For the text-containing cell, return its midpoint in (x, y) coordinate format. 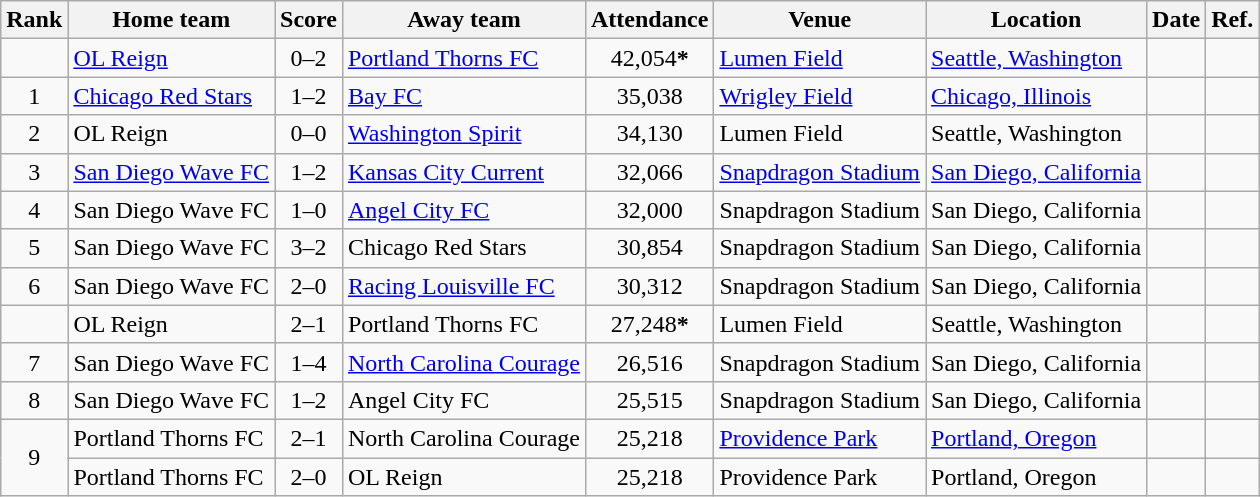
Away team (464, 20)
Attendance (649, 20)
1–4 (309, 362)
Venue (820, 20)
3 (34, 172)
Wrigley Field (820, 96)
5 (34, 248)
1–0 (309, 210)
Washington Spirit (464, 134)
26,516 (649, 362)
4 (34, 210)
Kansas City Current (464, 172)
8 (34, 400)
32,000 (649, 210)
Score (309, 20)
3–2 (309, 248)
Home team (172, 20)
0–0 (309, 134)
1 (34, 96)
6 (34, 286)
30,312 (649, 286)
42,054* (649, 58)
Bay FC (464, 96)
9 (34, 457)
Racing Louisville FC (464, 286)
Ref. (1232, 20)
Location (1036, 20)
0–2 (309, 58)
7 (34, 362)
Date (1176, 20)
35,038 (649, 96)
30,854 (649, 248)
Rank (34, 20)
Chicago, Illinois (1036, 96)
25,515 (649, 400)
27,248* (649, 324)
2 (34, 134)
32,066 (649, 172)
34,130 (649, 134)
